Capture the cell that displays the provided text and extract its [x, y] central coordinate. 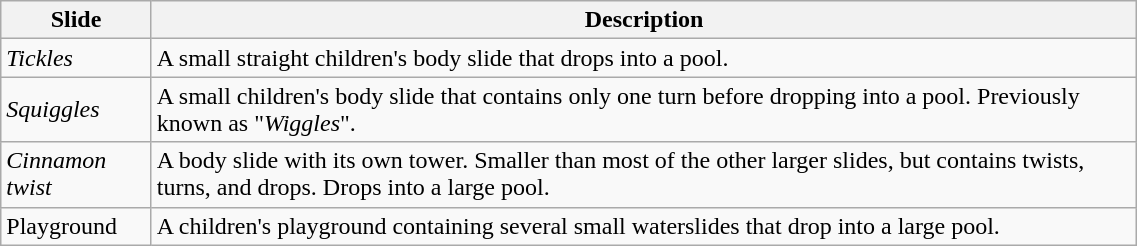
A body slide with its own tower. Smaller than most of the other larger slides, but contains twists, turns, and drops. Drops into a large pool. [644, 174]
A children's playground containing several small waterslides that drop into a large pool. [644, 226]
Playground [76, 226]
Cinnamon twist [76, 174]
Squiggles [76, 110]
A small straight children's body slide that drops into a pool. [644, 58]
Tickles [76, 58]
A small children's body slide that contains only one turn before dropping into a pool. Previously known as "Wiggles". [644, 110]
Description [644, 20]
Slide [76, 20]
